For the text-containing cell, return its midpoint in [x, y] coordinate format. 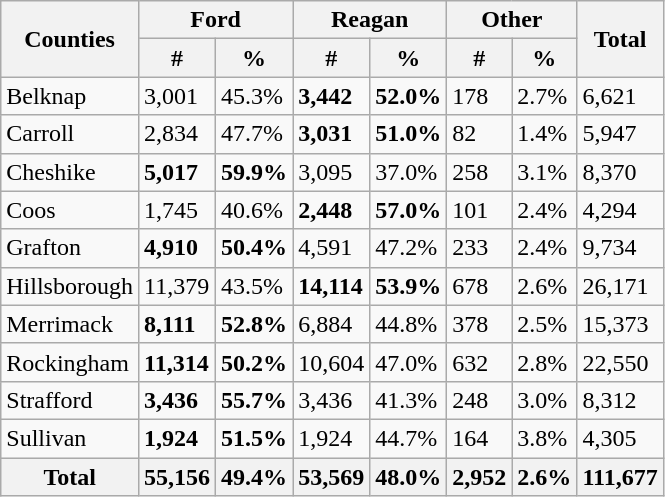
Carroll [70, 134]
178 [480, 96]
258 [480, 172]
2.5% [544, 324]
164 [480, 438]
22,550 [620, 362]
Coos [70, 210]
Counties [70, 39]
53.9% [408, 286]
3,031 [332, 134]
4,591 [332, 248]
Cheshike [70, 172]
678 [480, 286]
11,379 [176, 286]
Other [512, 20]
82 [480, 134]
4,294 [620, 210]
2.8% [544, 362]
3.0% [544, 400]
Reagan [370, 20]
45.3% [254, 96]
248 [480, 400]
50.2% [254, 362]
14,114 [332, 286]
Hillsborough [70, 286]
4,910 [176, 248]
Merrimack [70, 324]
47.0% [408, 362]
37.0% [408, 172]
Strafford [70, 400]
48.0% [408, 477]
Grafton [70, 248]
51.0% [408, 134]
3,095 [332, 172]
Ford [215, 20]
47.7% [254, 134]
26,171 [620, 286]
3.8% [544, 438]
52.0% [408, 96]
47.2% [408, 248]
6,884 [332, 324]
52.8% [254, 324]
51.5% [254, 438]
5,947 [620, 134]
44.8% [408, 324]
3.1% [544, 172]
378 [480, 324]
1.4% [544, 134]
Rockingham [70, 362]
43.5% [254, 286]
101 [480, 210]
4,305 [620, 438]
11,314 [176, 362]
Sullivan [70, 438]
2.7% [544, 96]
2,834 [176, 134]
59.9% [254, 172]
9,734 [620, 248]
111,677 [620, 477]
5,017 [176, 172]
10,604 [332, 362]
3,001 [176, 96]
3,442 [332, 96]
2,952 [480, 477]
233 [480, 248]
8,111 [176, 324]
6,621 [620, 96]
50.4% [254, 248]
55,156 [176, 477]
41.3% [408, 400]
57.0% [408, 210]
8,312 [620, 400]
1,745 [176, 210]
632 [480, 362]
55.7% [254, 400]
2,448 [332, 210]
44.7% [408, 438]
40.6% [254, 210]
15,373 [620, 324]
53,569 [332, 477]
8,370 [620, 172]
49.4% [254, 477]
Belknap [70, 96]
